Determine the (X, Y) coordinate at the center of the cell enclosing the given text.  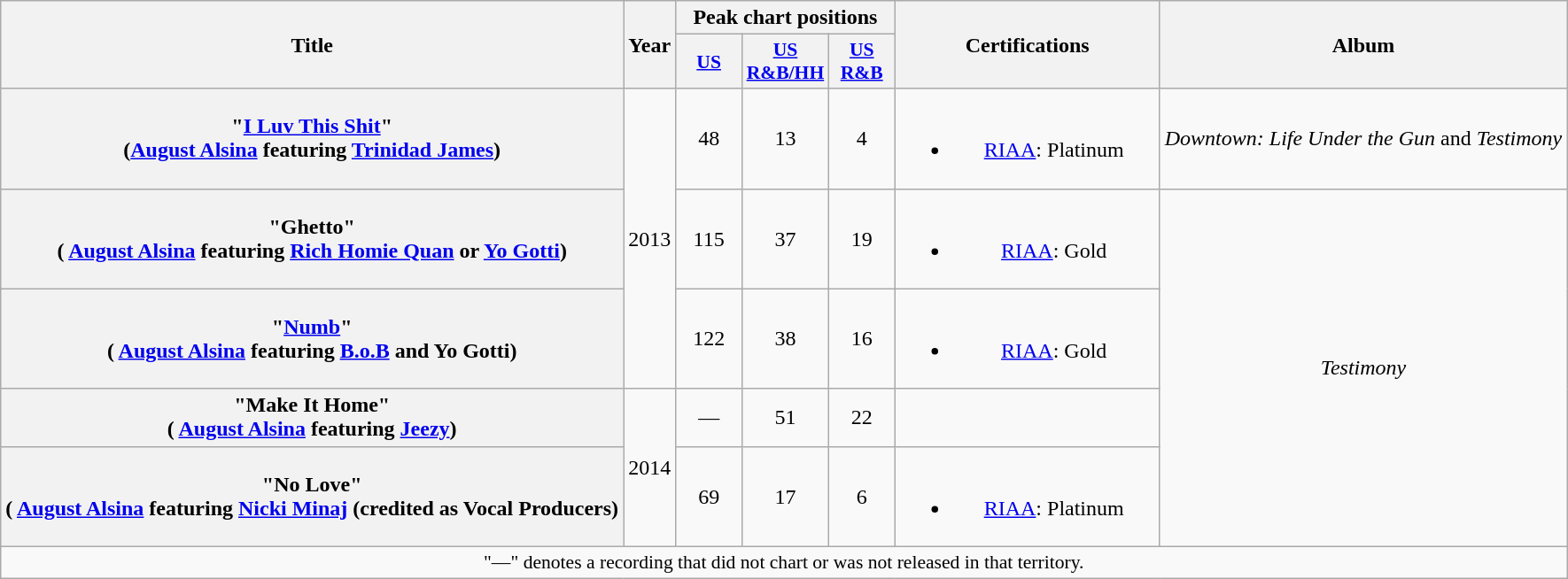
— (709, 418)
115 (709, 239)
19 (861, 239)
22 (861, 418)
17 (786, 496)
Downtown: Life Under the Gun and Testimony (1363, 138)
48 (709, 138)
Year (650, 44)
2013 (650, 239)
16 (861, 338)
"—" denotes a recording that did not chart or was not released in that territory. (784, 562)
US R&B/HH (786, 62)
"Ghetto" ( August Alsina featuring Rich Homie Quan or Yo Gotti) (312, 239)
Peak chart positions (786, 18)
Certifications (1028, 44)
51 (786, 418)
69 (709, 496)
Testimony (1363, 367)
Album (1363, 44)
4 (861, 138)
37 (786, 239)
13 (786, 138)
38 (786, 338)
"No Love" ( August Alsina featuring Nicki Minaj (credited as Vocal Producers) (312, 496)
US (709, 62)
122 (709, 338)
"Make It Home" ( August Alsina featuring Jeezy) (312, 418)
"I Luv This Shit" (August Alsina featuring Trinidad James) (312, 138)
US R&B (861, 62)
6 (861, 496)
2014 (650, 467)
"Numb" ( August Alsina featuring B.o.B and Yo Gotti) (312, 338)
Title (312, 44)
